Identify which cell holds the provided text, then report its (X, Y) central coordinate. 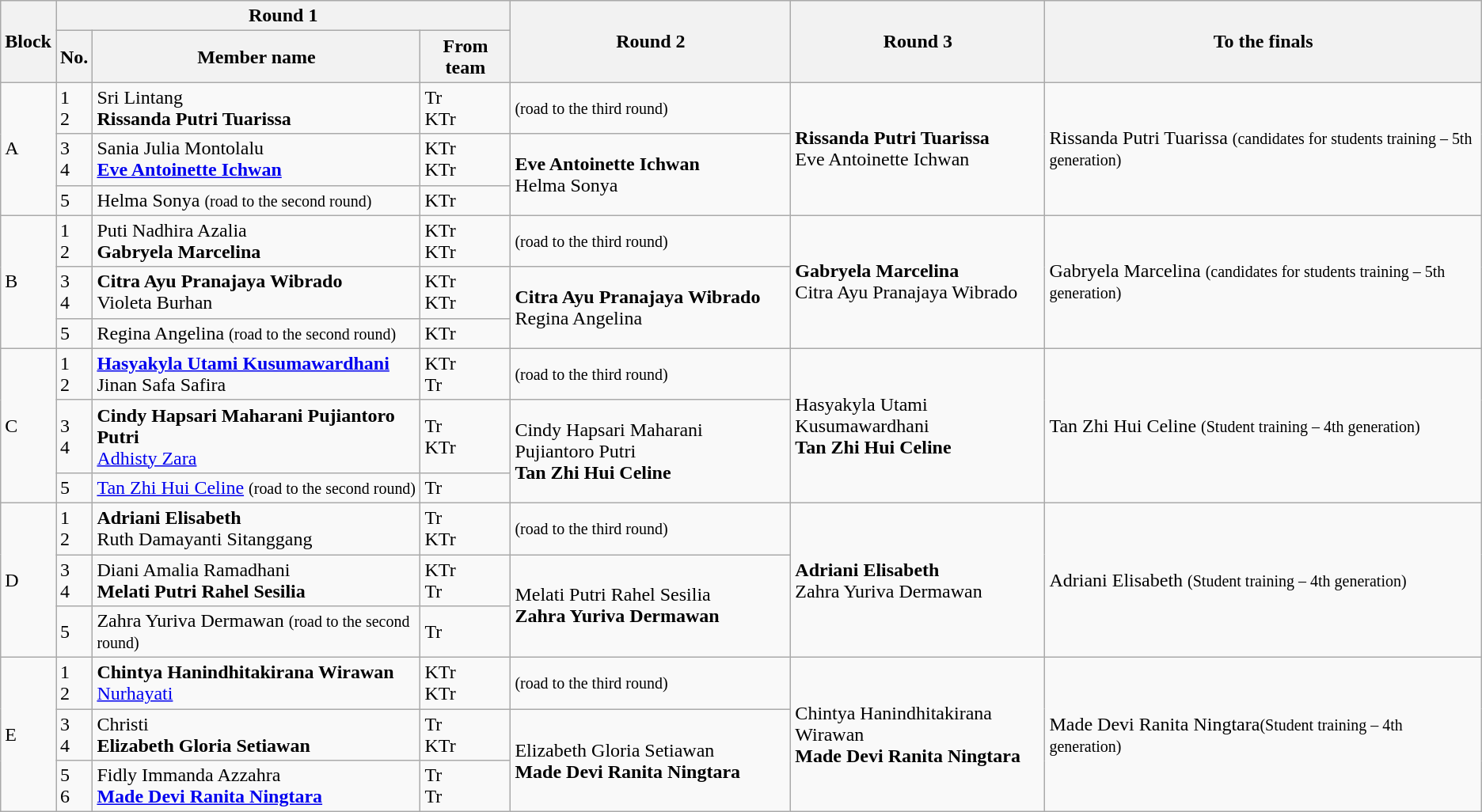
Citra Ayu Pranajaya WibradoVioleta Burhan (256, 293)
Hasyakyla Utami KusumawardhaniTan Zhi Hui Celine (918, 426)
To the finals (1263, 41)
Chintya Hanindhitakirana WirawanNurhayati (256, 684)
Tan Zhi Hui Celine (Student training – 4th generation) (1263, 426)
A (28, 149)
Cindy Hapsari Maharani Pujiantoro Putri Adhisty Zara (256, 436)
Round 3 (918, 41)
56 (74, 787)
D (28, 579)
Chintya Hanindhitakirana WirawanMade Devi Ranita Ningtara (918, 734)
Round 1 (283, 16)
Fidly Immanda AzzahraMade Devi Ranita Ningtara (256, 787)
Sania Julia MontolaluEve Antoinette Ichwan (256, 160)
Sri LintangRissanda Putri Tuarissa (256, 108)
Member name (256, 57)
Gabryela Marcelina (candidates for students training – 5th generation) (1263, 282)
Elizabeth Gloria SetiawanMade Devi Ranita Ningtara (651, 761)
Zahra Yuriva Dermawan (road to the second round) (256, 632)
TrTr (465, 787)
Made Devi Ranita Ningtara(Student training – 4th generation) (1263, 734)
Citra Ayu Pranajaya WibradoRegina Angelina (651, 307)
Rissanda Putri Tuarissa (candidates for students training – 5th generation) (1263, 149)
3 4 (74, 436)
ChristiElizabeth Gloria Setiawan (256, 734)
Rissanda Putri TuarissaEve Antoinette Ichwan (918, 149)
Helma Sonya (road to the second round) (256, 200)
Tan Zhi Hui Celine (road to the second round) (256, 488)
Diani Amalia RamadhaniMelati Putri Rahel Sesilia (256, 579)
Hasyakyla Utami KusumawardhaniJinan Safa Safira (256, 374)
Gabryela MarcelinaCitra Ayu Pranajaya Wibrado (918, 282)
Adriani Elisabeth (Student training – 4th generation) (1263, 579)
C (28, 426)
Adriani ElisabethZahra Yuriva Dermawan (918, 579)
Adriani ElisabethRuth Damayanti Sitanggang (256, 529)
Eve Antoinette IchwanHelma Sonya (651, 174)
E (28, 734)
B (28, 282)
Cindy Hapsari Maharani Pujiantoro PutriTan Zhi Hui Celine (651, 451)
Melati Putri Rahel SesiliaZahra Yuriva Dermawan (651, 605)
Regina Angelina (road to the second round) (256, 333)
No. (74, 57)
Block (28, 41)
Round 2 (651, 41)
From team (465, 57)
Puti Nadhira AzaliaGabryela Marcelina (256, 241)
